Locate the cell with the specified text and output its (x, y) center coordinate. 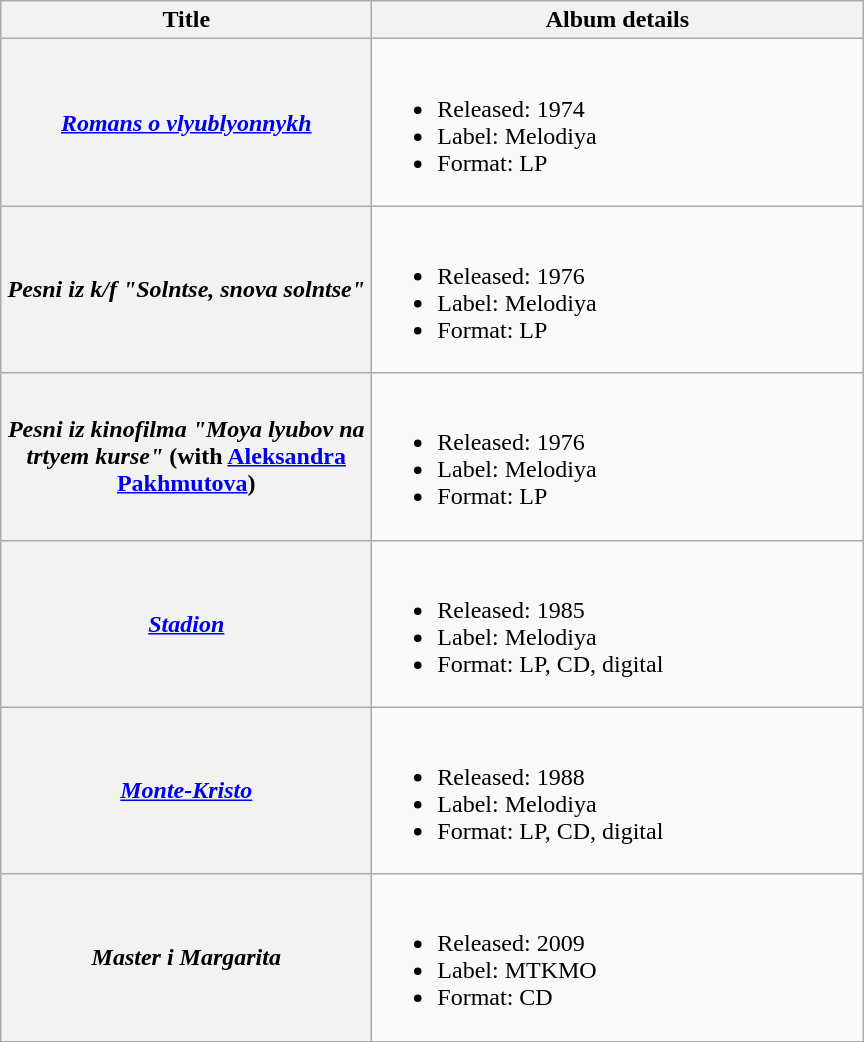
Album details (618, 20)
Stadion (186, 624)
Released: 2009Label: MTKMOFormat: CD (618, 958)
Released: 1988Label: MelodiyaFormat: LP, CD, digital (618, 790)
Pesni iz k/f "Solntse, snova solntse" (186, 290)
Pesni iz kinofilma "Moya lyubov na trtyem kurse" (with Aleksandra Pakhmutova) (186, 456)
Title (186, 20)
Released: 1974Label: MelodiyaFormat: LP (618, 122)
Monte-Kristo (186, 790)
Released: 1985Label: MelodiyaFormat: LP, CD, digital (618, 624)
Romans o vlyublyonnykh (186, 122)
Master i Margarita (186, 958)
